Scan for the cell matching the given text and deliver its [x, y] coordinate at center. 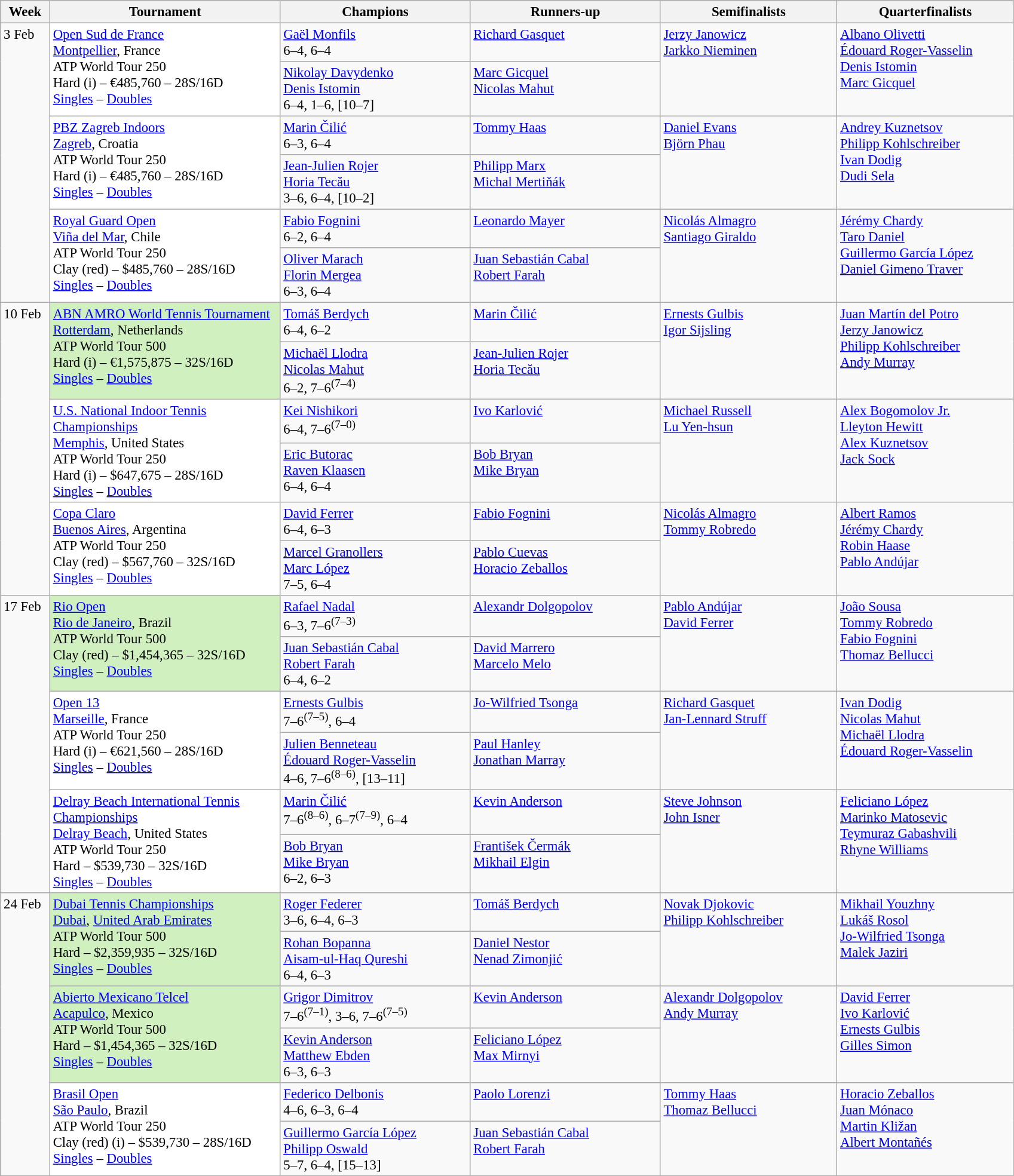
Daniel Nestor Nenad Zimonjić [565, 959]
Leonardo Mayer [565, 229]
Runners-up [565, 12]
Bob Bryan Mike Bryan [565, 472]
Royal Guard Open Viña del Mar, ChileATP World Tour 250Clay (red) – $485,760 – 28S/16DSingles – Doubles [165, 256]
Marcel Granollers Marc López7–5, 6–4 [375, 568]
Alexandr Dolgopolov Andy Murray [749, 1034]
24 Feb [25, 1034]
17 Feb [25, 744]
Kevin Anderson Matthew Ebden6–3, 6–3 [375, 1055]
Tournament [165, 12]
Albert Ramos Jérémy Chardy Robin Haase Pablo Andújar [926, 548]
Brasil Open São Paulo, BrazilATP World Tour 250Clay (red) (i) – $539,730 – 28S/16DSingles – Doubles [165, 1129]
Pablo Andújar David Ferrer [749, 644]
Jean-Julien Rojer Horia Tecău [565, 370]
Nicolás Almagro Tommy Robredo [749, 548]
Nicolás Almagro Santiago Giraldo [749, 256]
David Ferrer Ivo Karlović Ernests Gulbis Gilles Simon [926, 1034]
Gaël Monfils 6–4, 6–4 [375, 43]
Semifinalists [749, 12]
Delray Beach International Tennis Championships Delray Beach, United StatesATP World Tour 250Hard – $539,730 – 32S/16DSingles – Doubles [165, 842]
Copa Claro Buenos Aires, ArgentinaATP World Tour 250Clay (red) – $567,760 – 32S/16DSingles – Doubles [165, 548]
Fabio Fognini 6–2, 6–4 [375, 229]
Roger Federer3–6, 6–4, 6–3 [375, 913]
Juan Sebastián Cabal Robert Farah6–4, 6–2 [375, 664]
Philipp Marx Michal Mertiňák [565, 182]
Rio Open Rio de Janeiro, BrazilATP World Tour 500Clay (red) – $1,454,365 – 32S/16DSingles – Doubles [165, 644]
Jo-Wilfried Tsonga [565, 712]
Steve Johnson John Isner [749, 842]
10 Feb [25, 449]
Grigor Dimitrov7–6(7–1), 3–6, 7–6(7–5) [375, 1007]
Kei Nishikori6–4, 7–6(7–0) [375, 421]
Federico Delbonis4–6, 6–3, 6–4 [375, 1101]
Michael Russell Lu Yen-hsun [749, 450]
Week [25, 12]
Jérémy Chardy Taro Daniel Guillermo García López Daniel Gimeno Traver [926, 256]
Abierto Mexicano Telcel Acapulco, MexicoATP World Tour 500Hard – $1,454,365 – 32S/16DSingles – Doubles [165, 1034]
João Sousa Tommy Robredo Fabio Fognini Thomaz Bellucci [926, 644]
Rafael Nadal 6–3, 7–6(7–3) [375, 616]
Julien Benneteau Édouard Roger-Vasselin4–6, 7–6(8–6), [13–11] [375, 762]
Tommy Haas Thomaz Bellucci [749, 1129]
Eric Butorac Raven Klaasen6–4, 6–4 [375, 472]
David Ferrer6–4, 6–3 [375, 521]
Juan Martín del Potro Jerzy Janowicz Philipp Kohlschreiber Andy Murray [926, 351]
Guillermo García López Philipp Oswald5–7, 6–4, [15–13] [375, 1149]
ABN AMRO World Tennis Tournament Rotterdam, NetherlandsATP World Tour 500Hard (i) – €1,575,875 – 32S/16DSingles – Doubles [165, 351]
Open Sud de France Montpellier, FranceATP World Tour 250Hard (i) – €485,760 – 28S/16DSingles – Doubles [165, 70]
Dubai Tennis Championships Dubai, United Arab EmiratesATP World Tour 500Hard – $2,359,935 – 32S/16DSingles – Doubles [165, 939]
Horacio Zeballos Juan Mónaco Martin Kližan Albert Montañés [926, 1129]
U.S. National Indoor Tennis Championships Memphis, United StatesATP World Tour 250Hard (i) – $647,675 – 28S/16DSingles – Doubles [165, 450]
Tomáš Berdych6–4, 6–2 [375, 323]
Pablo Cuevas Horacio Zeballos [565, 568]
Tommy Haas [565, 136]
Ernests Gulbis Igor Sijsling [749, 351]
Alexandr Dolgopolov [565, 616]
Jean-Julien Rojer Horia Tecău3–6, 6–4, [10–2] [375, 182]
Ivo Karlović [565, 421]
Bob Bryan Mike Bryan6–2, 6–3 [375, 864]
Oliver Marach Florin Mergea6–3, 6–4 [375, 276]
Marin Čilić7–6(8–6), 6–7(7–9), 6–4 [375, 812]
Marin Čilić 6–3, 6–4 [375, 136]
Richard Gasquet Jan-Lennard Struff [749, 741]
Marc Gicquel Nicolas Mahut [565, 89]
David Marrero Marcelo Melo [565, 664]
Michaël Llodra Nicolas Mahut6–2, 7–6(7–4) [375, 370]
Albano Olivetti Édouard Roger-Vasselin Denis Istomin Marc Gicquel [926, 70]
Daniel Evans Björn Phau [749, 163]
3 Feb [25, 164]
Ernests Gulbis7–6(7–5), 6–4 [375, 712]
Alex Bogomolov Jr. Lleyton Hewitt Alex Kuznetsov Jack Sock [926, 450]
Feliciano López Max Mirnyi [565, 1055]
Rohan Bopanna Aisam-ul-Haq Qureshi6–4, 6–3 [375, 959]
Tomáš Berdych [565, 913]
Paul Hanley Jonathan Marray [565, 762]
Feliciano López Marinko Matosevic Teymuraz Gabashvili Rhyne Williams [926, 842]
Champions [375, 12]
Marin Čilić [565, 323]
František Čermák Mikhail Elgin [565, 864]
Paolo Lorenzi [565, 1101]
Nikolay Davydenko Denis Istomin6–4, 1–6, [10–7] [375, 89]
Jerzy Janowicz Jarkko Nieminen [749, 70]
Richard Gasquet [565, 43]
Fabio Fognini [565, 521]
Quarterfinalists [926, 12]
Ivan Dodig Nicolas Mahut Michaël Llodra Édouard Roger-Vasselin [926, 741]
Andrey Kuznetsov Philipp Kohlschreiber Ivan Dodig Dudi Sela [926, 163]
Open 13 Marseille, FranceATP World Tour 250Hard (i) – €621,560 – 28S/16DSingles – Doubles [165, 741]
Novak Djokovic Philipp Kohlschreiber [749, 939]
PBZ Zagreb Indoors Zagreb, CroatiaATP World Tour 250Hard (i) – €485,760 – 28S/16DSingles – Doubles [165, 163]
Mikhail Youzhny Lukáš Rosol Jo-Wilfried Tsonga Malek Jaziri [926, 939]
